Extract the [x, y] coordinate from the center of the cell holding the provided text.  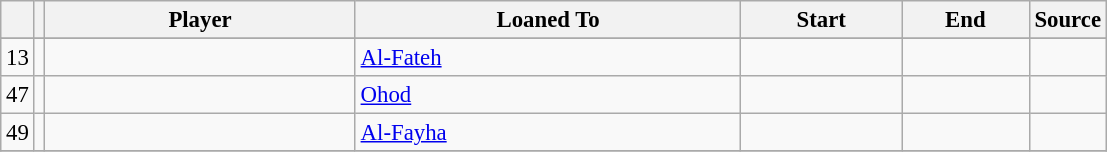
Source [1068, 20]
49 [18, 133]
Start [822, 20]
47 [18, 95]
Player [200, 20]
Ohod [548, 95]
Al-Fateh [548, 58]
End [966, 20]
Loaned To [548, 20]
13 [18, 58]
Al-Fayha [548, 133]
